Capture the cell that displays the provided text and extract its [X, Y] central coordinate. 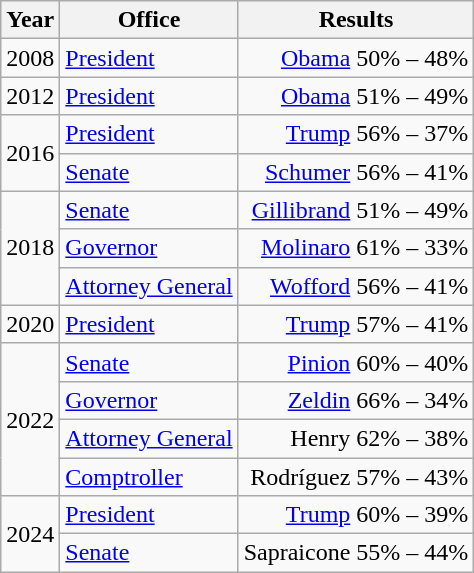
Office [149, 20]
Pinion 60% – 40% [356, 362]
Wofford 56% – 41% [356, 286]
Zeldin 66% – 34% [356, 400]
2018 [30, 248]
2024 [30, 534]
Results [356, 20]
Trump 60% – 39% [356, 515]
Molinaro 61% – 33% [356, 248]
Obama 50% – 48% [356, 58]
Obama 51% – 49% [356, 96]
Schumer 56% – 41% [356, 172]
Trump 57% – 41% [356, 324]
2022 [30, 419]
2020 [30, 324]
Comptroller [149, 477]
Gillibrand 51% – 49% [356, 210]
Henry 62% – 38% [356, 438]
2016 [30, 153]
Sapraicone 55% – 44% [356, 553]
Year [30, 20]
2012 [30, 96]
2008 [30, 58]
Rodríguez 57% – 43% [356, 477]
Trump 56% – 37% [356, 134]
